Extract the (x, y) coordinate from the center of the cell holding the provided text.  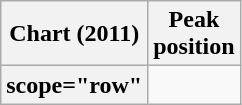
Peakposition (194, 34)
Chart (2011) (74, 34)
scope="row" (74, 85)
